For the text-containing cell, return its midpoint in [X, Y] coordinate format. 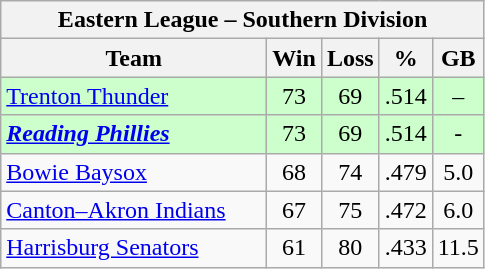
Harrisburg Senators [134, 248]
Win [294, 58]
% [406, 58]
Canton–Akron Indians [134, 210]
Trenton Thunder [134, 96]
Bowie Baysox [134, 172]
6.0 [458, 210]
11.5 [458, 248]
- [458, 134]
61 [294, 248]
Loss [350, 58]
.433 [406, 248]
.472 [406, 210]
75 [350, 210]
Reading Phillies [134, 134]
Team [134, 58]
68 [294, 172]
GB [458, 58]
5.0 [458, 172]
74 [350, 172]
– [458, 96]
67 [294, 210]
80 [350, 248]
Eastern League – Southern Division [243, 20]
.479 [406, 172]
